Provide the [x, y] coordinate of the cell's center where the given text is located.  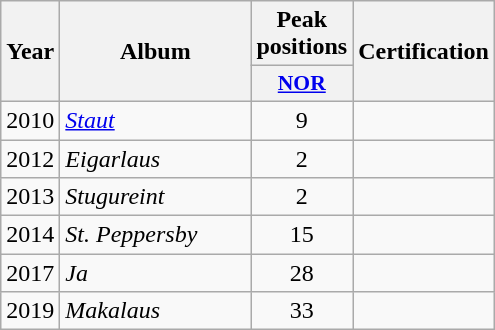
Ja [156, 273]
2012 [30, 159]
Makalaus [156, 311]
Staut [156, 120]
2010 [30, 120]
2017 [30, 273]
NOR [302, 84]
Eigarlaus [156, 159]
2014 [30, 235]
St. Peppersby [156, 235]
Album [156, 52]
2013 [30, 197]
28 [302, 273]
Peak positions [302, 34]
9 [302, 120]
Stugureint [156, 197]
Certification [424, 52]
2019 [30, 311]
15 [302, 235]
Year [30, 52]
33 [302, 311]
